Determine the (X, Y) coordinate at the center of the cell enclosing the given text.  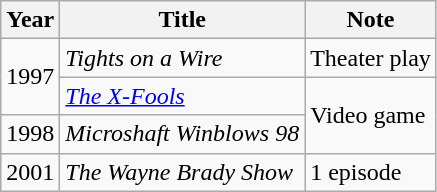
Title (182, 20)
1997 (30, 77)
1 episode (371, 172)
Note (371, 20)
The X-Fools (182, 96)
Microshaft Winblows 98 (182, 134)
Theater play (371, 58)
Tights on a Wire (182, 58)
The Wayne Brady Show (182, 172)
1998 (30, 134)
2001 (30, 172)
Year (30, 20)
Video game (371, 115)
